Extract the (X, Y) coordinate from the center of the cell holding the provided text.  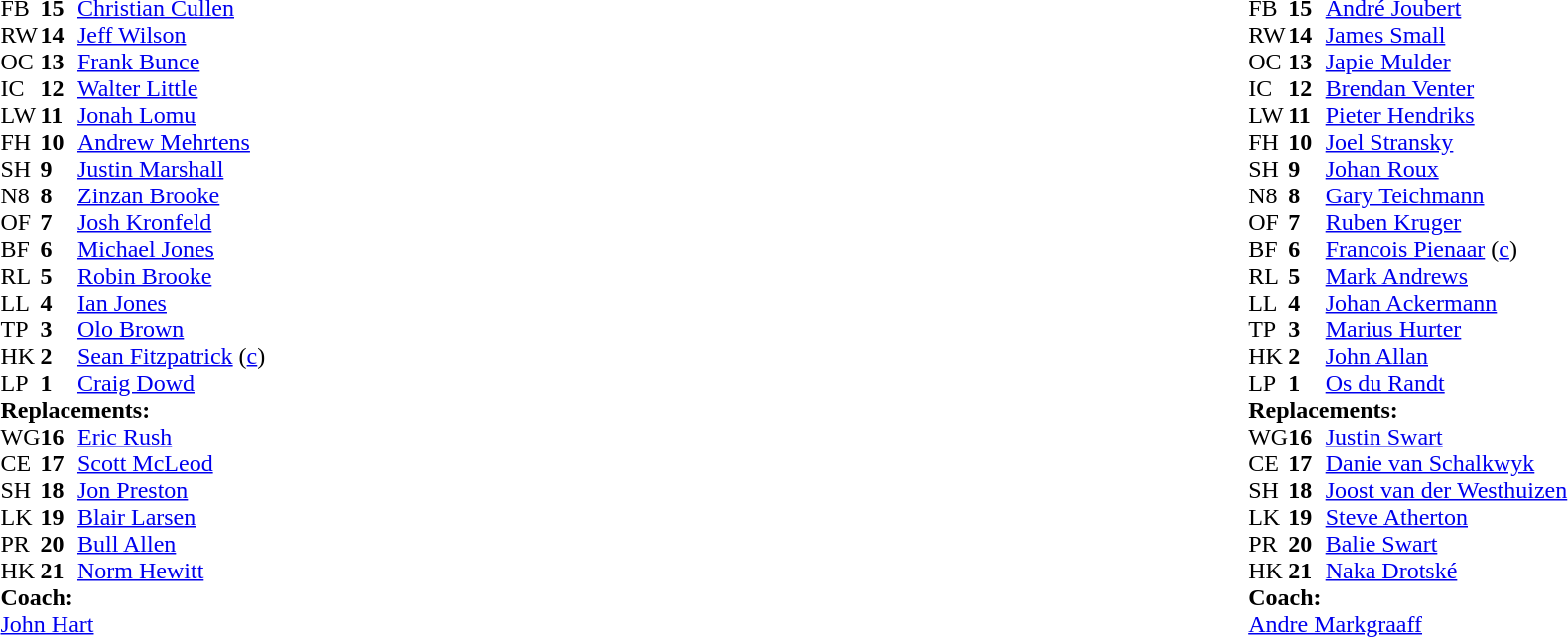
Gary Teichmann (1447, 196)
Joost van der Westhuizen (1447, 490)
Joel Stransky (1447, 143)
Zinzan Brooke (171, 196)
Bull Allen (171, 544)
Norm Hewitt (171, 572)
Scott McLeod (171, 464)
Marius Hurter (1447, 329)
Andrew Mehrtens (171, 143)
Francois Pienaar (c) (1447, 250)
Walter Little (171, 89)
Josh Kronfeld (171, 222)
Eric Rush (171, 437)
Danie van Schalkwyk (1447, 464)
Pieter Hendriks (1447, 115)
Craig Dowd (171, 383)
Frank Bunce (171, 62)
Japie Mulder (1447, 62)
Olo Brown (171, 329)
Steve Atherton (1447, 518)
John Allan (1447, 357)
Michael Jones (171, 250)
Os du Randt (1447, 383)
Justin Swart (1447, 437)
Brendan Venter (1447, 89)
Mark Andrews (1447, 276)
Johan Roux (1447, 169)
Jeff Wilson (171, 36)
Blair Larsen (171, 518)
Johan Ackermann (1447, 304)
Naka Drotské (1447, 572)
Ruben Kruger (1447, 222)
Jonah Lomu (171, 115)
James Small (1447, 36)
Balie Swart (1447, 544)
Robin Brooke (171, 276)
Ian Jones (171, 304)
Sean Fitzpatrick (c) (171, 357)
Justin Marshall (171, 169)
Jon Preston (171, 490)
